For the text-containing cell, return its midpoint in (x, y) coordinate format. 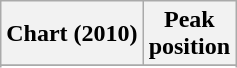
Peakposition (189, 34)
Chart (2010) (72, 34)
